Output the [X, Y] coordinate of the center of the cell containing the given text.  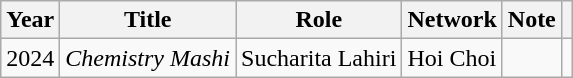
2024 [30, 58]
Note [532, 20]
Year [30, 20]
Chemistry Mashi [148, 58]
Network [452, 20]
Hoi Choi [452, 58]
Title [148, 20]
Role [319, 20]
Sucharita Lahiri [319, 58]
